Return [X, Y] of the center of cell containing provided text 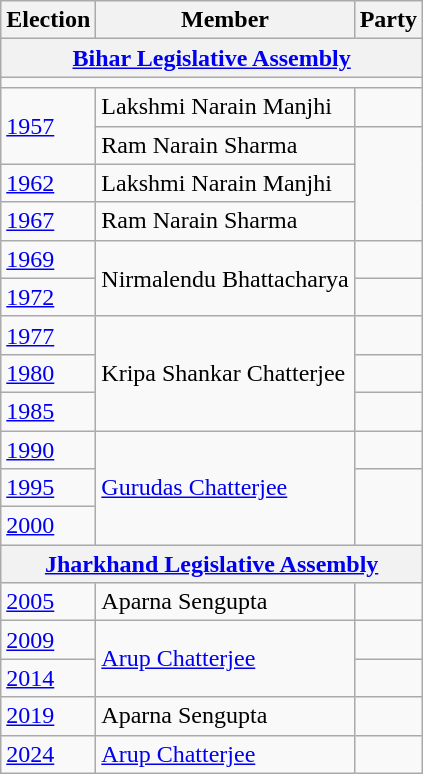
1957 [48, 126]
2014 [48, 678]
Kripa Shankar Chatterjee [225, 373]
2009 [48, 640]
Member [225, 20]
1985 [48, 411]
Party [388, 20]
1972 [48, 297]
1980 [48, 373]
Nirmalendu Bhattacharya [225, 278]
1995 [48, 488]
1990 [48, 449]
Bihar Legislative Assembly [212, 58]
2005 [48, 602]
1977 [48, 335]
Gurudas Chatterjee [225, 487]
1969 [48, 259]
2024 [48, 754]
2000 [48, 526]
Jharkhand Legislative Assembly [212, 564]
Election [48, 20]
1967 [48, 221]
2019 [48, 716]
1962 [48, 183]
